Return (x, y) of the center of cell containing provided text 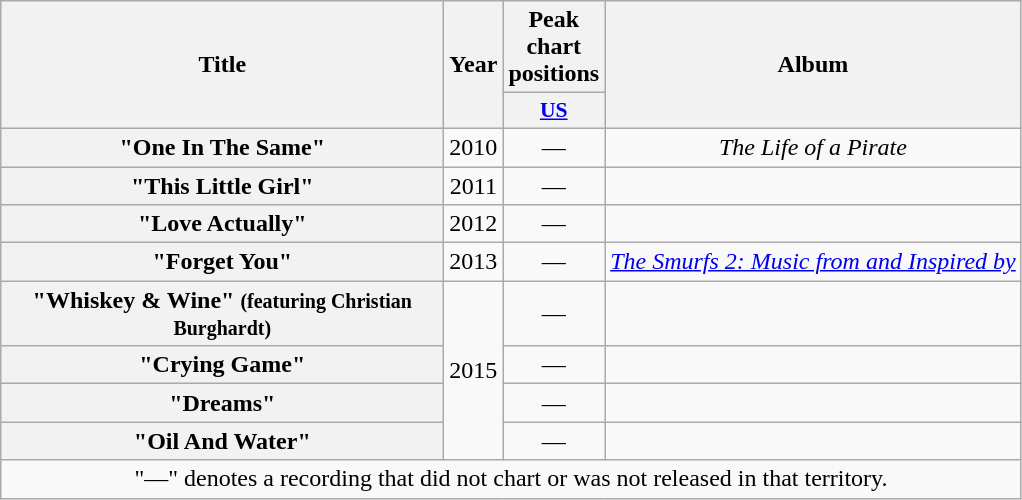
Year (474, 65)
Album (814, 65)
"Oil And Water" (222, 441)
"Whiskey & Wine" (featuring Christian Burghardt) (222, 314)
"Forget You" (222, 262)
The Smurfs 2: Music from and Inspired by (814, 262)
2012 (474, 224)
2013 (474, 262)
"Love Actually" (222, 224)
2015 (474, 370)
"Crying Game" (222, 365)
"One In The Same" (222, 147)
US (554, 111)
"This Little Girl" (222, 185)
2011 (474, 185)
The Life of a Pirate (814, 147)
Title (222, 65)
2010 (474, 147)
"Dreams" (222, 403)
"—" denotes a recording that did not chart or was not released in that territory. (511, 479)
Peak chart positions (554, 47)
